Identify which cell holds the provided text, then report its [X, Y] central coordinate. 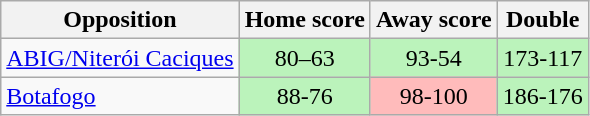
173-117 [542, 58]
Botafogo [120, 96]
Opposition [120, 20]
88-76 [304, 96]
Away score [434, 20]
186-176 [542, 96]
Home score [304, 20]
80–63 [304, 58]
ABIG/Niterói Caciques [120, 58]
93-54 [434, 58]
Double [542, 20]
98-100 [434, 96]
